Locate the cell with the specified text and output its (X, Y) center coordinate. 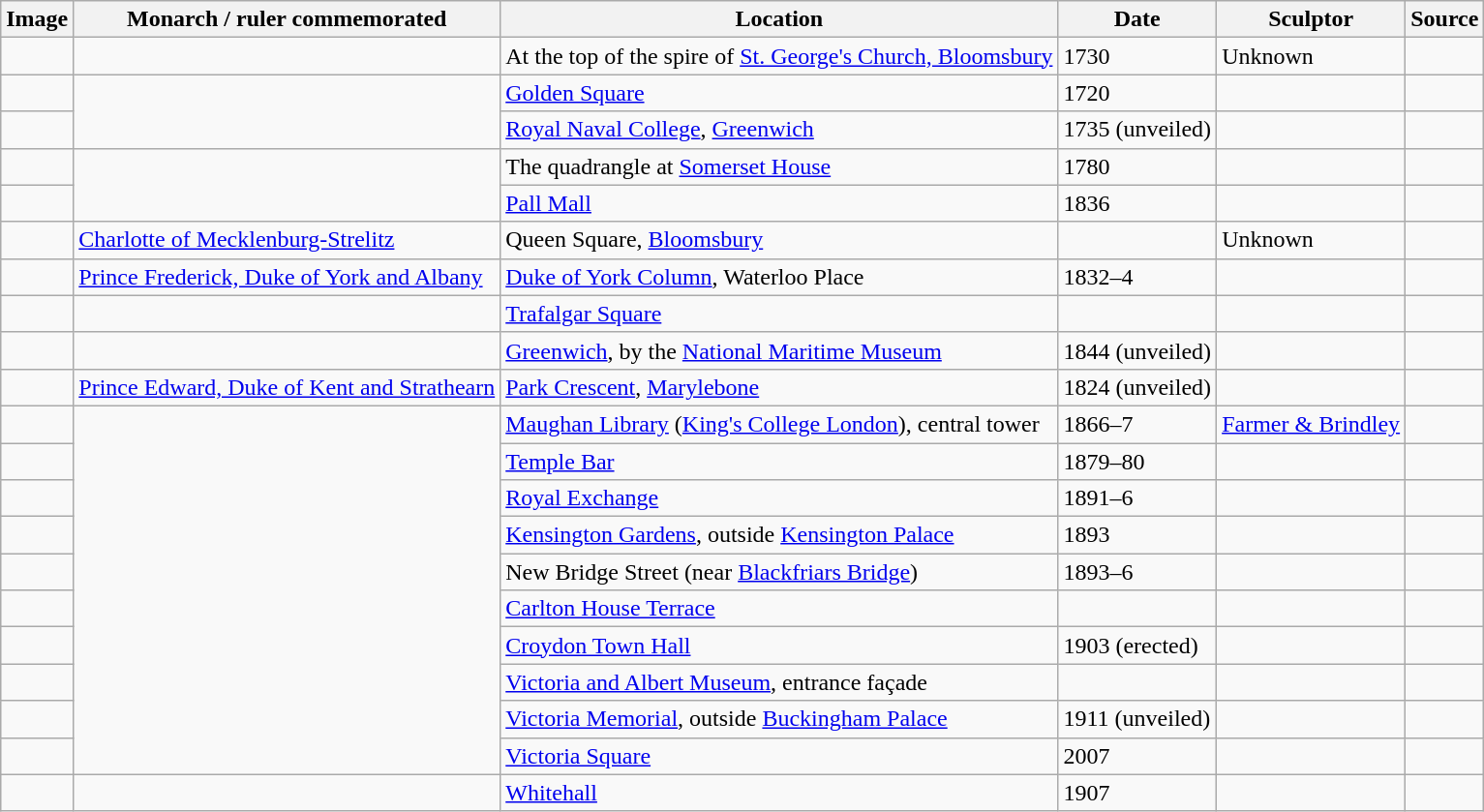
Charlotte of Mecklenburg-Strelitz (287, 240)
Trafalgar Square (779, 314)
1911 (unveiled) (1137, 719)
Sculptor (1311, 19)
Monarch / ruler commemorated (287, 19)
Park Crescent, Marylebone (779, 387)
Croydon Town Hall (779, 646)
1891–6 (1137, 498)
Victoria Memorial, outside Buckingham Palace (779, 719)
1730 (1137, 56)
Image (37, 19)
Kensington Gardens, outside Kensington Palace (779, 535)
Golden Square (779, 93)
Victoria and Albert Museum, entrance façade (779, 682)
Prince Edward, Duke of Kent and Strathearn (287, 387)
1780 (1137, 166)
The quadrangle at Somerset House (779, 166)
1720 (1137, 93)
1879–80 (1137, 462)
Royal Exchange (779, 498)
1844 (unveiled) (1137, 350)
1735 (unveiled) (1137, 130)
Duke of York Column, Waterloo Place (779, 277)
1836 (1137, 203)
At the top of the spire of St. George's Church, Bloomsbury (779, 56)
Source (1444, 19)
2007 (1137, 756)
Farmer & Brindley (1311, 424)
Prince Frederick, Duke of York and Albany (287, 277)
New Bridge Street (near Blackfriars Bridge) (779, 572)
1893–6 (1137, 572)
Carlton House Terrace (779, 609)
1893 (1137, 535)
Victoria Square (779, 756)
Date (1137, 19)
Maughan Library (King's College London), central tower (779, 424)
1903 (erected) (1137, 646)
Pall Mall (779, 203)
Greenwich, by the National Maritime Museum (779, 350)
Queen Square, Bloomsbury (779, 240)
1824 (unveiled) (1137, 387)
Whitehall (779, 793)
1832–4 (1137, 277)
Royal Naval College, Greenwich (779, 130)
1866–7 (1137, 424)
Location (779, 19)
1907 (1137, 793)
Temple Bar (779, 462)
